Locate the cell with the specified text and output its [x, y] center coordinate. 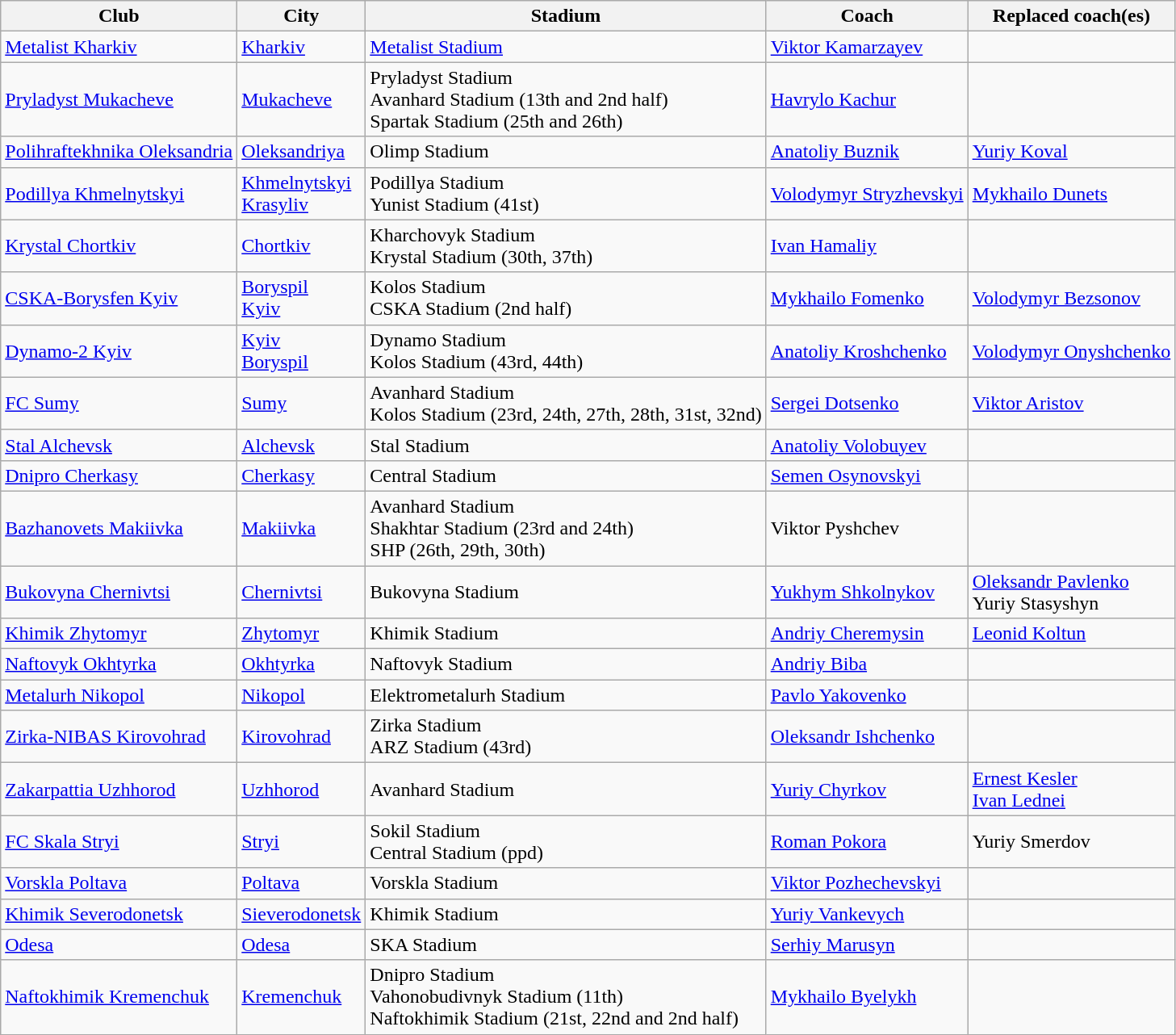
Chortkiv [302, 245]
Kharkiv [302, 47]
Coach [867, 16]
Sergei Dotsenko [867, 404]
Stadium [566, 16]
Havrylo Kachur [867, 99]
Anatoliy Buznik [867, 152]
Vorskla Poltava [119, 883]
Metalist Kharkiv [119, 47]
Volodymyr Onyshchenko [1072, 350]
Avanhard StadiumKolos Stadium (23rd, 24th, 27th, 28th, 31st, 32nd) [566, 404]
Viktor Kamarzayev [867, 47]
Uzhhorod [302, 790]
Khimik Zhytomyr [119, 634]
Yuriy Vankevych [867, 914]
Metalurh Nikopol [119, 695]
Volodymyr Stryzhevskyi [867, 194]
Anatoliy Volobuyev [867, 445]
Vorskla Stadium [566, 883]
Kremenchuk [302, 997]
Andriy Biba [867, 664]
Sumy [302, 404]
Dynamo-2 Kyiv [119, 350]
Krystal Chortkiv [119, 245]
Central Stadium [566, 476]
FC Sumy [119, 404]
Naftokhimik Kremenchuk [119, 997]
Roman Pokora [867, 841]
Zakarpattia Uzhhorod [119, 790]
Stal Stadium [566, 445]
Metalist Stadium [566, 47]
Pryladyst Mukacheve [119, 99]
Dynamo StadiumKolos Stadium (43rd, 44th) [566, 350]
Makiivka [302, 528]
KhmelnytskyiKrasyliv [302, 194]
Serhiy Marusyn [867, 945]
Olimp Stadium [566, 152]
Mykhailo Fomenko [867, 299]
Oleksandr PavlenkoYuriy Stasyshyn [1072, 591]
Replaced coach(es) [1072, 16]
Viktor Pozhechevskyi [867, 883]
Anatoliy Kroshchenko [867, 350]
Pavlo Yakovenko [867, 695]
Mukacheve [302, 99]
Podillya Khmelnytskyi [119, 194]
Cherkasy [302, 476]
Nikopol [302, 695]
Naftovyk Okhtyrka [119, 664]
Stryi [302, 841]
Kolos StadiumCSKA Stadium (2nd half) [566, 299]
Alchevsk [302, 445]
Naftovyk Stadium [566, 664]
Kirovohrad [302, 736]
Bukovyna Stadium [566, 591]
Bazhanovets Makiivka [119, 528]
Yuriy Koval [1072, 152]
Mykhailo Dunets [1072, 194]
SKA Stadium [566, 945]
Viktor Aristov [1072, 404]
Zirka-NIBAS Kirovohrad [119, 736]
City [302, 16]
Dnipro Cherkasy [119, 476]
Ivan Hamaliy [867, 245]
Bukovyna Chernivtsi [119, 591]
Yuriy Smerdov [1072, 841]
Chernivtsi [302, 591]
Oleksandriya [302, 152]
Poltava [302, 883]
KyivBoryspil [302, 350]
Zirka StadiumARZ Stadium (43rd) [566, 736]
Club [119, 16]
Elektrometalurh Stadium [566, 695]
Khimik Severodonetsk [119, 914]
Ernest KeslerIvan Lednei [1072, 790]
Sieverodonetsk [302, 914]
Sokil StadiumCentral Stadium (ppd) [566, 841]
Pryladyst StadiumAvanhard Stadium (13th and 2nd half)Spartak Stadium (25th and 26th) [566, 99]
Semen Osynovskyi [867, 476]
Okhtyrka [302, 664]
Stal Alchevsk [119, 445]
Avanhard StadiumShakhtar Stadium (23rd and 24th)SHP (26th, 29th, 30th) [566, 528]
Andriy Cheremysin [867, 634]
Volodymyr Bezsonov [1072, 299]
CSKA-Borysfen Kyiv [119, 299]
Dnipro StadiumVahonobudivnyk Stadium (11th)Naftokhimik Stadium (21st, 22nd and 2nd half) [566, 997]
Yukhym Shkolnykov [867, 591]
Yuriy Chyrkov [867, 790]
Viktor Pyshchev [867, 528]
Mykhailo Byelykh [867, 997]
Kharchovyk StadiumKrystal Stadium (30th, 37th) [566, 245]
Avanhard Stadium [566, 790]
BoryspilKyiv [302, 299]
Oleksandr Ishchenko [867, 736]
Podillya StadiumYunist Stadium (41st) [566, 194]
FC Skala Stryi [119, 841]
Zhytomyr [302, 634]
Polihraftekhnika Oleksandria [119, 152]
Leonid Koltun [1072, 634]
